Output the (x, y) coordinate of the center of the cell containing the given text.  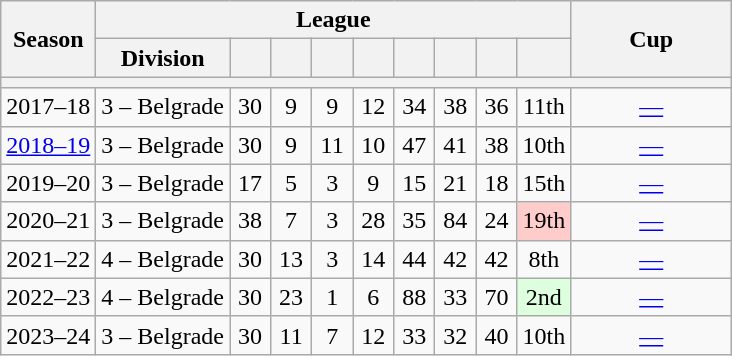
70 (496, 297)
32 (456, 335)
2020–21 (48, 221)
8th (544, 259)
14 (374, 259)
2019–20 (48, 183)
18 (496, 183)
19th (544, 221)
21 (456, 183)
15 (414, 183)
17 (250, 183)
Season (48, 39)
23 (292, 297)
34 (414, 107)
1 (332, 297)
Division (163, 58)
24 (496, 221)
41 (456, 145)
2023–24 (48, 335)
League (334, 20)
13 (292, 259)
88 (414, 297)
40 (496, 335)
10 (374, 145)
Cup (652, 39)
28 (374, 221)
6 (374, 297)
2018–19 (48, 145)
47 (414, 145)
2017–18 (48, 107)
2nd (544, 297)
5 (292, 183)
84 (456, 221)
11th (544, 107)
2021–22 (48, 259)
35 (414, 221)
15th (544, 183)
36 (496, 107)
44 (414, 259)
2022–23 (48, 297)
